Extract the [X, Y] coordinate from the center of the cell holding the provided text.  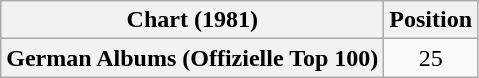
25 [431, 58]
German Albums (Offizielle Top 100) [192, 58]
Chart (1981) [192, 20]
Position [431, 20]
